Detect which cell encompasses the target text, then output its [X, Y] center coordinate. 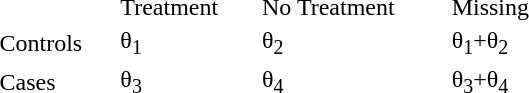
θ1 [188, 43]
θ2 [354, 43]
